Search for the cell housing the specified text and yield its (X, Y) center coordinate. 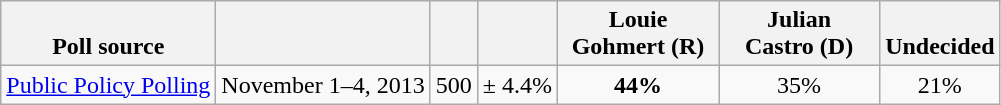
November 1–4, 2013 (323, 85)
LouieGohmert (R) (638, 34)
35% (800, 85)
21% (940, 85)
500 (454, 85)
Undecided (940, 34)
Poll source (108, 34)
JulianCastro (D) (800, 34)
± 4.4% (517, 85)
Public Policy Polling (108, 85)
44% (638, 85)
